Output the [x, y] coordinate of the center of the cell containing the given text.  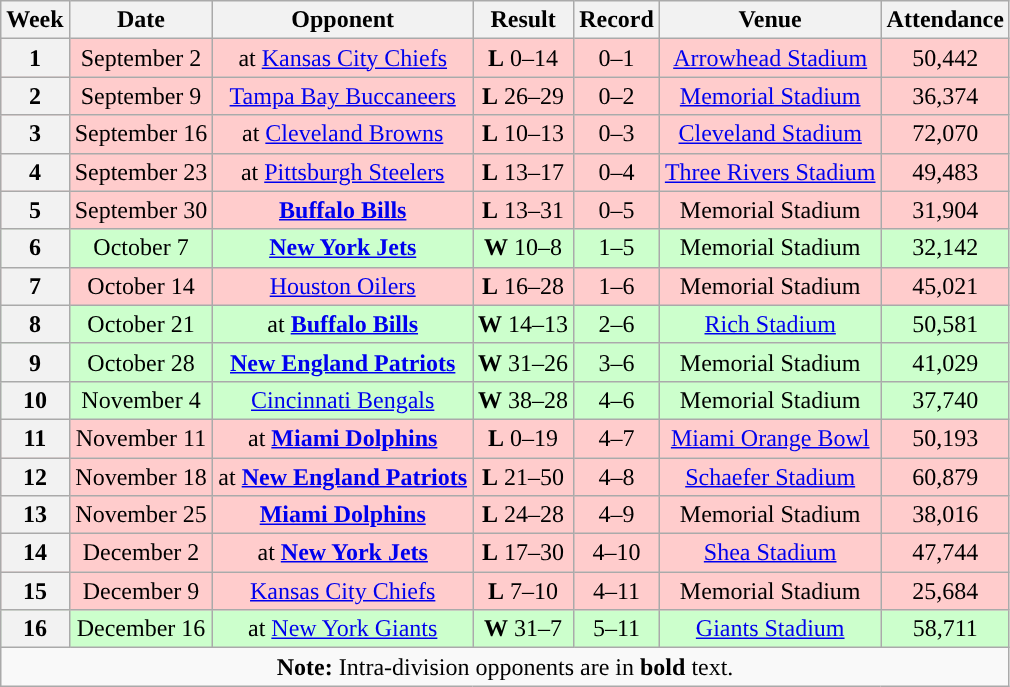
L 13–17 [524, 172]
4–11 [617, 591]
12 [35, 477]
6 [35, 248]
Kansas City Chiefs [343, 591]
50,442 [945, 58]
November 18 [141, 477]
Buffalo Bills [343, 210]
September 23 [141, 172]
New England Patriots [343, 362]
50,193 [945, 438]
0–2 [617, 96]
5 [35, 210]
L 21–50 [524, 477]
December 16 [141, 629]
L 17–30 [524, 553]
0–5 [617, 210]
4–7 [617, 438]
Opponent [343, 20]
at Miami Dolphins [343, 438]
September 30 [141, 210]
58,711 [945, 629]
3–6 [617, 362]
47,744 [945, 553]
32,142 [945, 248]
2 [35, 96]
4–10 [617, 553]
at New York Jets [343, 553]
Rich Stadium [770, 324]
L 16–28 [524, 286]
0–4 [617, 172]
W 31–26 [524, 362]
at Kansas City Chiefs [343, 58]
4 [35, 172]
Miami Orange Bowl [770, 438]
37,740 [945, 400]
Note: Intra-division opponents are in bold text. [506, 667]
at Cleveland Browns [343, 134]
Tampa Bay Buccaneers [343, 96]
50,581 [945, 324]
13 [35, 515]
9 [35, 362]
at Buffalo Bills [343, 324]
10 [35, 400]
at New York Giants [343, 629]
L 24–28 [524, 515]
14 [35, 553]
October 7 [141, 248]
16 [35, 629]
L 13–31 [524, 210]
October 14 [141, 286]
0–1 [617, 58]
Record [617, 20]
Giants Stadium [770, 629]
0–3 [617, 134]
Cincinnati Bengals [343, 400]
1–6 [617, 286]
Shea Stadium [770, 553]
October 28 [141, 362]
Venue [770, 20]
8 [35, 324]
September 9 [141, 96]
49,483 [945, 172]
September 16 [141, 134]
October 21 [141, 324]
1–5 [617, 248]
Three Rivers Stadium [770, 172]
December 9 [141, 591]
36,374 [945, 96]
Result [524, 20]
1 [35, 58]
72,070 [945, 134]
L 26–29 [524, 96]
W 31–7 [524, 629]
11 [35, 438]
4–9 [617, 515]
Schaefer Stadium [770, 477]
4–6 [617, 400]
November 4 [141, 400]
December 2 [141, 553]
38,016 [945, 515]
September 2 [141, 58]
4–8 [617, 477]
7 [35, 286]
60,879 [945, 477]
25,684 [945, 591]
Date [141, 20]
Arrowhead Stadium [770, 58]
W 10–8 [524, 248]
Cleveland Stadium [770, 134]
L 7–10 [524, 591]
November 25 [141, 515]
31,904 [945, 210]
at Pittsburgh Steelers [343, 172]
45,021 [945, 286]
New York Jets [343, 248]
Week [35, 20]
Attendance [945, 20]
2–6 [617, 324]
November 11 [141, 438]
Miami Dolphins [343, 515]
5–11 [617, 629]
15 [35, 591]
L 0–14 [524, 58]
L 0–19 [524, 438]
L 10–13 [524, 134]
3 [35, 134]
W 38–28 [524, 400]
Houston Oilers [343, 286]
41,029 [945, 362]
at New England Patriots [343, 477]
W 14–13 [524, 324]
